Find where the given text appears and provide that cell's center as (X, Y) coordinate. 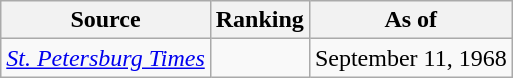
Ranking (260, 20)
September 11, 1968 (410, 58)
St. Petersburg Times (106, 58)
As of (410, 20)
Source (106, 20)
